Search for the cell housing the specified text and yield its (X, Y) center coordinate. 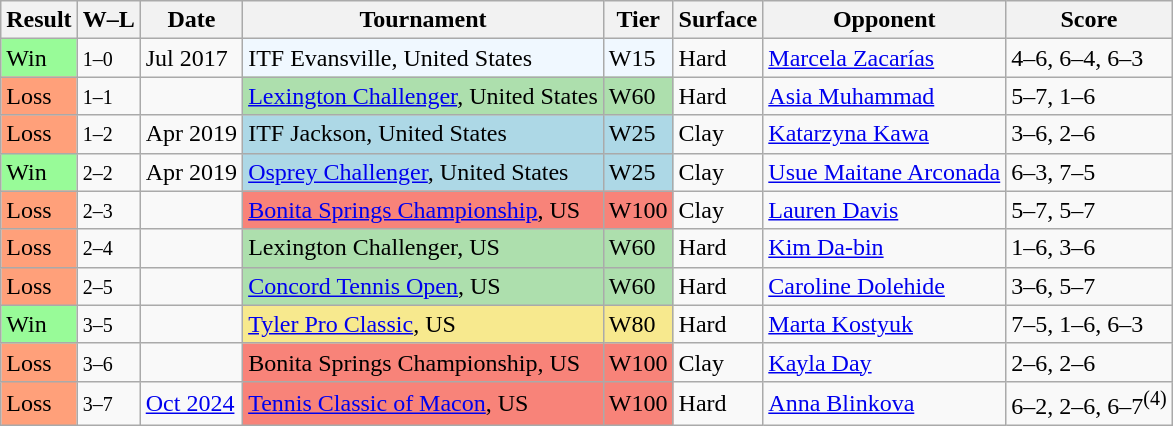
W80 (638, 324)
Asia Muhammad (884, 96)
ITF Jackson, United States (424, 134)
1–6, 3–6 (1089, 248)
7–5, 1–6, 6–3 (1089, 324)
Lexington Challenger, United States (424, 96)
Lauren Davis (884, 210)
Usue Maitane Arconada (884, 172)
2–6, 2–6 (1089, 362)
ITF Evansville, United States (424, 58)
4–6, 6–4, 6–3 (1089, 58)
6–3, 7–5 (1089, 172)
3–5 (108, 324)
Osprey Challenger, United States (424, 172)
Marcela Zacarías (884, 58)
3–7 (108, 404)
6–2, 2–6, 6–7(4) (1089, 404)
Tennis Classic of Macon, US (424, 404)
Opponent (884, 20)
Result (39, 20)
2–4 (108, 248)
1–0 (108, 58)
Jul 2017 (191, 58)
2–3 (108, 210)
Kayla Day (884, 362)
Concord Tennis Open, US (424, 286)
3–6, 5–7 (1089, 286)
Tournament (424, 20)
Marta Kostyuk (884, 324)
3–6 (108, 362)
Surface (718, 20)
W15 (638, 58)
W–L (108, 20)
1–1 (108, 96)
5–7, 5–7 (1089, 210)
2–5 (108, 286)
5–7, 1–6 (1089, 96)
Tyler Pro Classic, US (424, 324)
Kim Da-bin (884, 248)
Date (191, 20)
Lexington Challenger, US (424, 248)
3–6, 2–6 (1089, 134)
Anna Blinkova (884, 404)
Caroline Dolehide (884, 286)
Tier (638, 20)
Oct 2024 (191, 404)
Katarzyna Kawa (884, 134)
2–2 (108, 172)
Score (1089, 20)
1–2 (108, 134)
